Return the (X, Y) coordinate for the center point of the cell that contains the specified text.  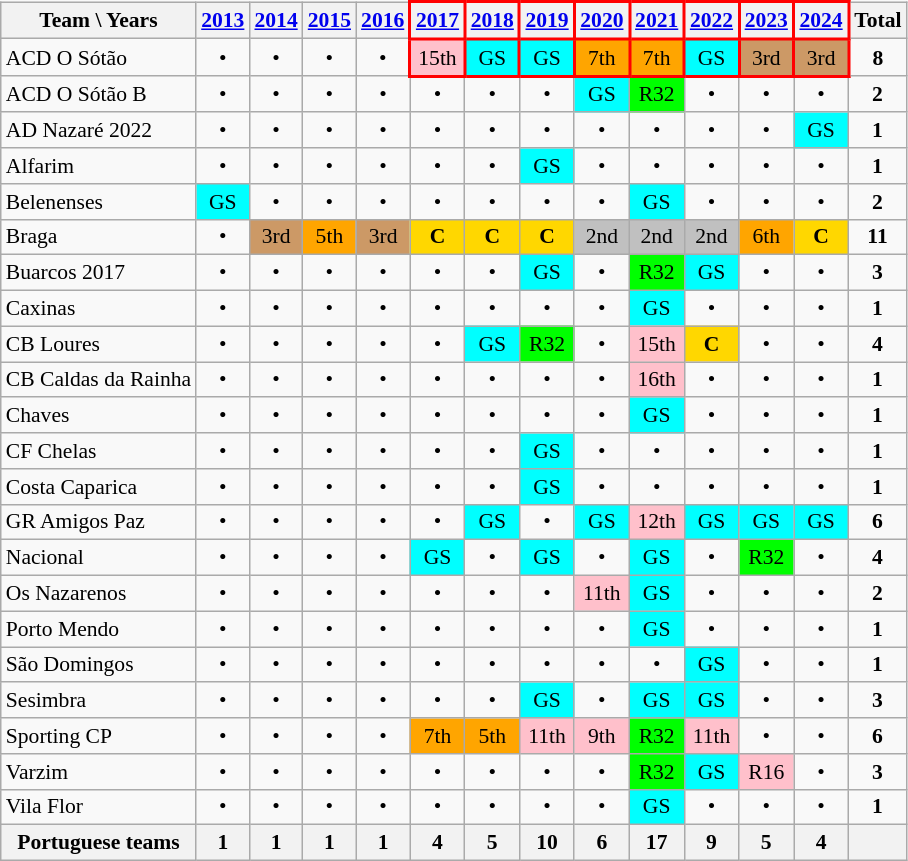
2021 (656, 20)
2016 (383, 20)
10 (548, 843)
9 (712, 843)
2017 (438, 20)
16th (656, 380)
2023 (766, 20)
Costa Caparica (98, 487)
2013 (222, 20)
R16 (766, 772)
Buarcos 2017 (98, 273)
11 (877, 237)
AD Nazaré 2022 (98, 131)
Braga (98, 237)
Alfarim (98, 166)
2018 (492, 20)
2019 (548, 20)
Chaves (98, 416)
Total (877, 20)
Vila Flor (98, 807)
8 (877, 58)
9th (602, 736)
ACD O Sótão B (98, 94)
Varzim (98, 772)
Sesimbra (98, 701)
Sporting CP (98, 736)
São Domingos (98, 665)
Nacional (98, 558)
12th (656, 522)
2015 (330, 20)
2022 (712, 20)
2020 (602, 20)
ACD O Sótão (98, 58)
Belenenses (98, 202)
Caxinas (98, 309)
Porto Mendo (98, 629)
17 (656, 843)
CF Chelas (98, 451)
Os Nazarenos (98, 594)
GR Amigos Paz (98, 522)
Team \ Years (98, 20)
2024 (822, 20)
CB Caldas da Rainha (98, 380)
CB Loures (98, 344)
2014 (276, 20)
6th (766, 237)
Portuguese teams (98, 843)
